Return (X, Y) of the center of cell containing provided text 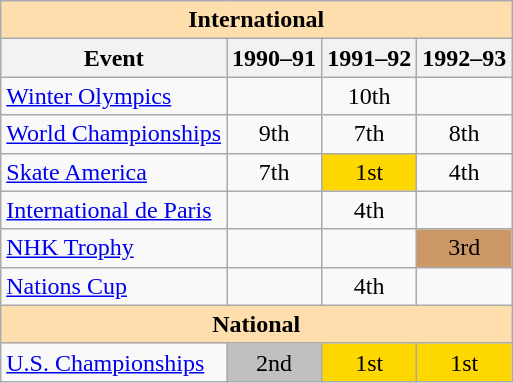
1990–91 (274, 58)
International (256, 20)
National (256, 324)
U.S. Championships (114, 362)
Winter Olympics (114, 96)
1992–93 (464, 58)
3rd (464, 248)
2nd (274, 362)
International de Paris (114, 210)
Nations Cup (114, 286)
World Championships (114, 134)
9th (274, 134)
1991–92 (370, 58)
Event (114, 58)
NHK Trophy (114, 248)
8th (464, 134)
10th (370, 96)
Skate America (114, 172)
